Scan for the cell matching the given text and deliver its (X, Y) coordinate at center. 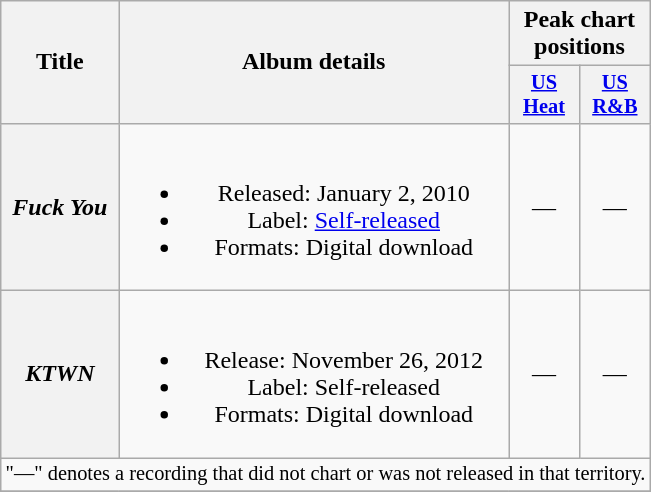
Release: November 26, 2012Label: Self-releasedFormats: Digital download (314, 374)
USR&B (614, 95)
USHeat (544, 95)
Peak chart positions (580, 34)
"—" denotes a recording that did not chart or was not released in that territory. (326, 475)
Title (60, 62)
Fuck You (60, 206)
Released: January 2, 2010Label: Self-releasedFormats: Digital download (314, 206)
KTWN (60, 374)
Album details (314, 62)
